Search for the cell housing the specified text and yield its [X, Y] center coordinate. 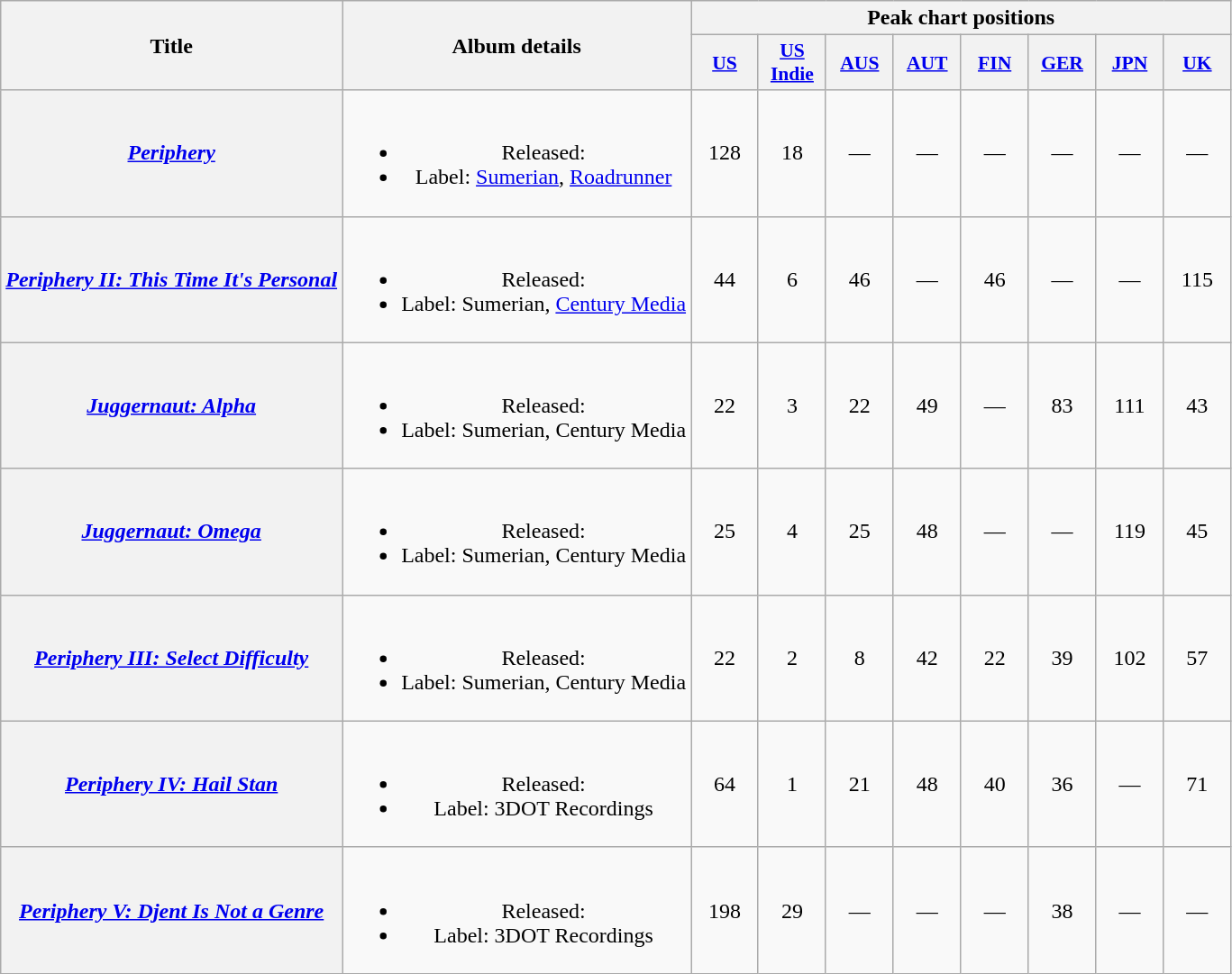
AUT [926, 63]
4 [791, 532]
21 [860, 784]
Juggernaut: Alpha [171, 405]
FIN [995, 63]
Title [171, 45]
18 [791, 153]
USIndie [791, 63]
119 [1130, 532]
3 [791, 405]
39 [1062, 658]
29 [791, 910]
128 [725, 153]
2 [791, 658]
AUS [860, 63]
102 [1130, 658]
US [725, 63]
1 [791, 784]
Periphery II: This Time It's Personal [171, 279]
UK [1197, 63]
GER [1062, 63]
43 [1197, 405]
Peak chart positions [961, 18]
38 [1062, 910]
Periphery III: Select Difficulty [171, 658]
42 [926, 658]
Periphery IV: Hail Stan [171, 784]
Released: Label: Sumerian, Roadrunner [517, 153]
Juggernaut: Omega [171, 532]
Periphery V: Djent Is Not a Genre [171, 910]
44 [725, 279]
JPN [1130, 63]
49 [926, 405]
111 [1130, 405]
Album details [517, 45]
40 [995, 784]
115 [1197, 279]
83 [1062, 405]
198 [725, 910]
45 [1197, 532]
Periphery [171, 153]
6 [791, 279]
71 [1197, 784]
57 [1197, 658]
64 [725, 784]
36 [1062, 784]
8 [860, 658]
